Locate the cell with the specified text and output its (X, Y) center coordinate. 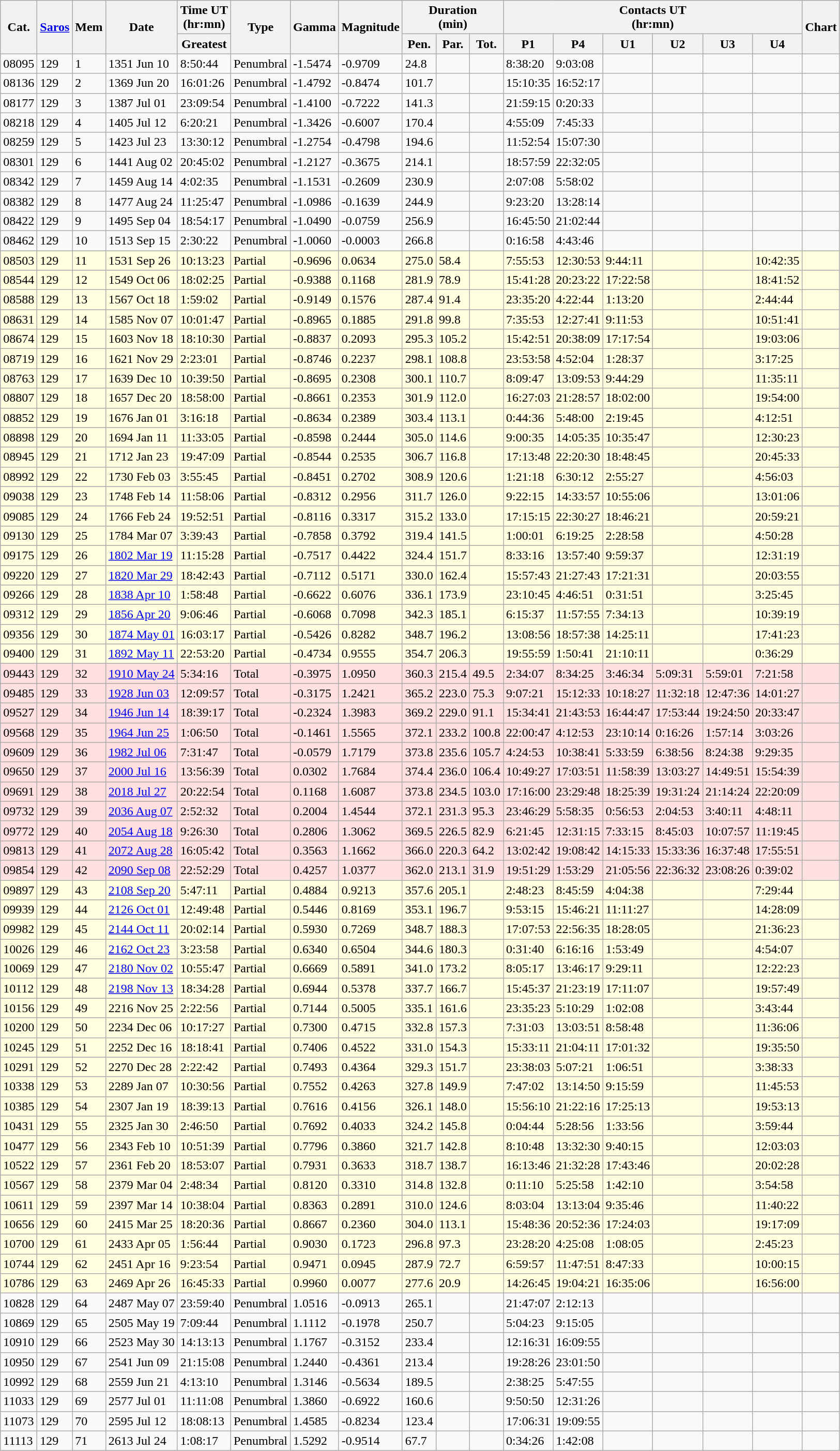
63 (89, 1284)
37 (89, 772)
215.4 (453, 674)
300.1 (419, 378)
-0.9149 (315, 300)
08095 (19, 64)
7:29:44 (777, 890)
17:53:44 (678, 713)
231.3 (453, 811)
21:32:28 (578, 1165)
2:04:53 (678, 811)
21:04:11 (578, 1047)
-0.8965 (315, 319)
20:03:55 (777, 575)
145.8 (453, 1126)
18:02:00 (628, 398)
22:36:32 (678, 870)
23:29:48 (578, 791)
62 (89, 1264)
275.0 (419, 260)
19:52:51 (204, 516)
13:03:27 (678, 772)
256.9 (419, 221)
229.0 (453, 713)
1.5565 (370, 732)
-0.9709 (370, 64)
8:58:48 (628, 1028)
120.6 (453, 477)
22:53:20 (204, 654)
0.0302 (315, 772)
2:19:45 (628, 418)
1892 May 11 (142, 654)
9:44:29 (628, 378)
1874 May 01 (142, 634)
5:28:56 (578, 1126)
-0.8234 (370, 1421)
20:02:28 (777, 1165)
Mem (89, 27)
17:22:58 (628, 280)
0.8120 (315, 1185)
194.6 (419, 142)
U3 (727, 44)
20:45:33 (777, 457)
1639 Dec 10 (142, 378)
2180 Nov 02 (142, 969)
124.6 (453, 1205)
P1 (528, 44)
57 (89, 1165)
233.2 (453, 732)
Greatest (204, 44)
09312 (19, 615)
68 (89, 1382)
-1.4792 (315, 83)
10567 (19, 1185)
2505 May 19 (142, 1323)
1657 Dec 20 (142, 398)
0.8363 (315, 1205)
0:31:40 (528, 949)
10200 (19, 1028)
-0.0913 (370, 1303)
318.7 (419, 1165)
0.6944 (315, 988)
0.7406 (315, 1047)
21 (89, 457)
1513 Sep 15 (142, 240)
1.2440 (315, 1362)
20:22:54 (204, 791)
-0.8695 (315, 378)
0.8667 (315, 1225)
0.3792 (370, 536)
0.5891 (370, 969)
0:20:33 (578, 103)
7:35:53 (528, 319)
08382 (19, 201)
18:25:39 (628, 791)
0.2093 (370, 339)
09568 (19, 732)
9:07:21 (528, 693)
40 (89, 831)
7 (89, 181)
11033 (19, 1401)
15:33:36 (678, 850)
8:24:38 (727, 752)
0.7269 (370, 929)
148.0 (453, 1106)
13:32:30 (578, 1145)
213.4 (419, 1362)
-0.0579 (315, 752)
2487 May 07 (142, 1303)
365.2 (419, 693)
10477 (19, 1145)
2108 Sep 20 (142, 890)
8:10:48 (528, 1145)
374.4 (419, 772)
1:13:20 (628, 300)
23:35:23 (528, 1008)
20:23:22 (578, 280)
324.2 (419, 1126)
1838 Apr 10 (142, 595)
1.1767 (315, 1342)
213.1 (453, 870)
0.3310 (370, 1185)
2:48:23 (528, 890)
1477 Aug 24 (142, 201)
50 (89, 1028)
12:31:19 (777, 555)
14:05:35 (578, 437)
1567 Oct 18 (142, 300)
2:22:42 (204, 1067)
250.7 (419, 1323)
10611 (19, 1205)
21:22:16 (578, 1106)
-0.7222 (370, 103)
11:57:55 (578, 615)
206.3 (453, 654)
09220 (19, 575)
08992 (19, 477)
20:59:21 (777, 516)
6:30:12 (578, 477)
0.5005 (370, 1008)
123.4 (419, 1421)
19:03:06 (777, 339)
226.5 (453, 831)
52 (89, 1067)
22:32:05 (578, 162)
1495 Sep 04 (142, 221)
15:07:30 (578, 142)
1676 Jan 01 (142, 418)
23:10:14 (628, 732)
10:18:27 (628, 693)
0.2806 (315, 831)
19:47:09 (204, 457)
0.2237 (370, 359)
9:11:53 (628, 319)
10431 (19, 1126)
2379 Mar 04 (142, 1185)
1:57:14 (727, 732)
2198 Nov 13 (142, 988)
296.8 (419, 1244)
56 (89, 1145)
0.2308 (370, 378)
11:11:08 (204, 1401)
11:52:54 (528, 142)
170.4 (419, 123)
1:02:08 (628, 1008)
329.3 (419, 1067)
08462 (19, 240)
0.6340 (315, 949)
1603 Nov 18 (142, 339)
2289 Jan 07 (142, 1087)
0.7616 (315, 1106)
14:33:57 (578, 496)
330.0 (419, 575)
0.2444 (370, 437)
-0.8474 (370, 83)
3:40:11 (727, 811)
18:57:59 (528, 162)
15:34:41 (528, 713)
09400 (19, 654)
6:20:21 (204, 123)
1802 Mar 19 (142, 555)
2:28:58 (628, 536)
9:29:35 (777, 752)
1:08:17 (204, 1441)
188.3 (453, 929)
0.4884 (315, 890)
1585 Nov 07 (142, 319)
-0.7112 (315, 575)
4:02:35 (204, 181)
1748 Feb 14 (142, 496)
344.6 (419, 949)
10112 (19, 988)
-0.3175 (315, 693)
1712 Jan 23 (142, 457)
08177 (19, 103)
17:43:46 (628, 1165)
91.4 (453, 300)
0.3563 (315, 850)
08218 (19, 123)
1:50:41 (578, 654)
9:40:15 (628, 1145)
-0.9514 (370, 1441)
0.6076 (370, 595)
33 (89, 693)
1964 Jun 25 (142, 732)
0:31:51 (628, 595)
7:31:47 (204, 752)
08898 (19, 437)
99.8 (453, 319)
15:41:28 (528, 280)
336.1 (419, 595)
2613 Jul 24 (142, 1441)
17:55:51 (777, 850)
4:04:38 (628, 890)
66 (89, 1342)
19:53:13 (777, 1106)
327.8 (419, 1087)
49.5 (486, 674)
166.7 (453, 988)
43 (89, 890)
20:33:47 (777, 713)
7:47:02 (528, 1087)
48 (89, 988)
0.1885 (370, 319)
311.7 (419, 496)
18:08:13 (204, 1421)
5:10:29 (578, 1008)
17:01:32 (628, 1047)
U4 (777, 44)
5 (89, 142)
5:59:01 (727, 674)
08259 (19, 142)
2162 Oct 23 (142, 949)
16 (89, 359)
-0.6622 (315, 595)
95.3 (486, 811)
5:48:00 (578, 418)
17:21:31 (628, 575)
2:22:56 (204, 1008)
-0.0759 (370, 221)
1:33:56 (628, 1126)
0.5171 (370, 575)
0.7692 (315, 1126)
2:38:25 (528, 1382)
1820 Mar 29 (142, 575)
09175 (19, 555)
10:51:39 (204, 1145)
4 (89, 123)
10:00:15 (777, 1264)
-0.8312 (315, 496)
3 (89, 103)
Type (261, 27)
0.7796 (315, 1145)
0:16:58 (528, 240)
18:46:21 (628, 516)
-0.7517 (315, 555)
10656 (19, 1225)
5:09:31 (678, 674)
16:45:50 (528, 221)
13:02:42 (528, 850)
214.1 (419, 162)
101.7 (419, 83)
42 (89, 870)
23:59:40 (204, 1303)
-1.2754 (315, 142)
10069 (19, 969)
09130 (19, 536)
161.6 (453, 1008)
1.3860 (315, 1401)
108.8 (453, 359)
2090 Sep 08 (142, 870)
Duration(min) (453, 18)
15:56:10 (528, 1106)
295.3 (419, 339)
10950 (19, 1362)
235.6 (453, 752)
353.1 (419, 910)
10:13:23 (204, 260)
3:23:58 (204, 949)
10744 (19, 1264)
08807 (19, 398)
3:25:45 (777, 595)
18:02:25 (204, 280)
0.7144 (315, 1008)
1982 Jul 06 (142, 752)
196.2 (453, 634)
0.6669 (315, 969)
-0.5634 (370, 1382)
10:39:19 (777, 615)
7:45:33 (578, 123)
24 (89, 516)
Pen. (419, 44)
6:59:57 (528, 1264)
-0.0003 (370, 240)
0:11:10 (528, 1185)
1:06:51 (628, 1067)
65 (89, 1323)
-0.6007 (370, 123)
47 (89, 969)
-0.1461 (315, 732)
220.3 (453, 850)
1:53:49 (628, 949)
315.2 (419, 516)
1.1662 (370, 850)
0.3317 (370, 516)
55 (89, 1126)
7:33:15 (628, 831)
19:51:29 (528, 870)
15:42:51 (528, 339)
306.7 (419, 457)
15 (89, 339)
2:23:01 (204, 359)
71 (89, 1441)
1:56:44 (204, 1244)
0.9471 (315, 1264)
20:38:09 (578, 339)
08301 (19, 162)
0.5378 (370, 988)
4:52:04 (578, 359)
12:22:23 (777, 969)
0.4715 (370, 1028)
1:42:10 (628, 1185)
110.7 (453, 378)
1.5292 (315, 1441)
5:47:11 (204, 890)
38 (89, 791)
8:03:04 (528, 1205)
15:45:37 (528, 988)
09085 (19, 516)
18:53:07 (204, 1165)
23:35:20 (528, 300)
17:15:15 (528, 516)
15:10:35 (528, 83)
10786 (19, 1284)
1.3062 (370, 831)
332.8 (419, 1028)
36 (89, 752)
-0.8451 (315, 477)
31 (89, 654)
2325 Jan 30 (142, 1126)
281.9 (419, 280)
2541 Jun 09 (142, 1362)
321.7 (419, 1145)
21:15:08 (204, 1362)
59 (89, 1205)
1459 Aug 14 (142, 181)
14:26:45 (528, 1284)
157.3 (453, 1028)
1.2421 (370, 693)
17:11:07 (628, 988)
15:33:11 (528, 1047)
09266 (19, 595)
1:53:29 (578, 870)
2252 Dec 16 (142, 1047)
09527 (19, 713)
0.9213 (370, 890)
44 (89, 910)
17:16:00 (528, 791)
0.2956 (370, 496)
1:42:08 (578, 1441)
19:54:00 (777, 398)
64 (89, 1303)
9:35:46 (628, 1205)
31.9 (486, 870)
2:46:50 (204, 1126)
141.5 (453, 536)
18:42:43 (204, 575)
09854 (19, 870)
0.4364 (370, 1067)
114.6 (453, 437)
75.3 (486, 693)
10338 (19, 1087)
4:12:53 (578, 732)
0:36:29 (777, 654)
1:08:05 (628, 1244)
10869 (19, 1323)
14:25:11 (628, 634)
1946 Jun 14 (142, 713)
9:44:11 (628, 260)
4:46:51 (578, 595)
21:14:24 (727, 791)
16:09:55 (578, 1342)
15:54:39 (777, 772)
2000 Jul 16 (142, 772)
11:47:51 (578, 1264)
13:57:40 (578, 555)
U2 (678, 44)
67 (89, 1362)
13:30:12 (204, 142)
Magnitude (370, 27)
106.4 (486, 772)
61 (89, 1244)
10:07:57 (727, 831)
298.1 (419, 359)
20 (89, 437)
319.4 (419, 536)
10 (89, 240)
22:56:35 (578, 929)
26 (89, 555)
0.2891 (370, 1205)
5:07:21 (578, 1067)
58 (89, 1185)
17:07:53 (528, 929)
305.0 (419, 437)
0.2389 (370, 418)
11073 (19, 1421)
09038 (19, 496)
08588 (19, 300)
10:49:27 (528, 772)
8:38:20 (528, 64)
10245 (19, 1047)
Gamma (315, 27)
97.3 (453, 1244)
21:47:07 (528, 1303)
180.3 (453, 949)
19:17:09 (777, 1225)
10:42:35 (777, 260)
1856 Apr 20 (142, 615)
17:41:23 (777, 634)
09650 (19, 772)
154.3 (453, 1047)
16:03:17 (204, 634)
2126 Oct 01 (142, 910)
23:53:58 (528, 359)
138.7 (453, 1165)
10:55:47 (204, 969)
41 (89, 850)
10:55:06 (628, 496)
-0.1978 (370, 1323)
9:23:54 (204, 1264)
-0.3675 (370, 162)
45 (89, 929)
13:28:14 (578, 201)
2:48:34 (204, 1185)
1.4585 (315, 1421)
69 (89, 1401)
0.4522 (370, 1047)
2451 Apr 16 (142, 1264)
08544 (19, 280)
10828 (19, 1303)
-1.5474 (315, 64)
2307 Jan 19 (142, 1106)
4:50:28 (777, 536)
12:31:15 (578, 831)
13:09:53 (578, 378)
17:24:03 (628, 1225)
1.6087 (370, 791)
08422 (19, 221)
0.6504 (370, 949)
0.7098 (370, 615)
1:00:01 (528, 536)
21:05:56 (628, 870)
3:54:58 (777, 1185)
8:50:44 (204, 64)
103.0 (486, 791)
15:12:33 (578, 693)
29 (89, 615)
5:47:55 (578, 1382)
16:56:00 (777, 1284)
1.7179 (370, 752)
09732 (19, 811)
23:38:03 (528, 1067)
1:06:50 (204, 732)
23:01:50 (578, 1362)
16:37:48 (727, 850)
28 (89, 595)
12:31:26 (578, 1401)
2343 Feb 10 (142, 1145)
112.0 (453, 398)
25 (89, 536)
1766 Feb 24 (142, 516)
16:01:26 (204, 83)
20:52:36 (578, 1225)
11113 (19, 1441)
173.9 (453, 595)
3:39:43 (204, 536)
-1.0986 (315, 201)
0.9960 (315, 1284)
78.9 (453, 280)
09443 (19, 674)
133.0 (453, 516)
11:25:47 (204, 201)
21:28:57 (578, 398)
8:33:16 (528, 555)
-1.2127 (315, 162)
1441 Aug 02 (142, 162)
0:39:02 (777, 870)
09609 (19, 752)
132.8 (453, 1185)
0.3860 (370, 1145)
51 (89, 1047)
0.9030 (315, 1244)
8:45:03 (678, 831)
116.8 (453, 457)
30 (89, 634)
13:13:04 (578, 1205)
1730 Feb 03 (142, 477)
82.9 (486, 831)
09982 (19, 929)
1.3146 (315, 1382)
2361 Feb 20 (142, 1165)
314.8 (419, 1185)
14:13:13 (204, 1342)
19:28:26 (528, 1362)
6:38:56 (678, 752)
19:09:55 (578, 1421)
12:30:23 (777, 437)
9:53:15 (528, 910)
0.1576 (370, 300)
18:39:17 (204, 713)
09939 (19, 910)
173.2 (453, 969)
8:47:33 (628, 1264)
11:11:27 (628, 910)
324.4 (419, 555)
354.7 (419, 654)
4:22:44 (578, 300)
-0.4734 (315, 654)
9:15:05 (578, 1323)
1784 Mar 07 (142, 536)
22:00:47 (528, 732)
14:15:33 (628, 850)
22:20:30 (578, 457)
18:10:30 (204, 339)
1 (89, 64)
162.4 (453, 575)
1387 Jul 01 (142, 103)
Date (142, 27)
2559 Jun 21 (142, 1382)
21:10:11 (628, 654)
6:21:45 (528, 831)
8:09:47 (528, 378)
09485 (19, 693)
304.0 (419, 1225)
1.0950 (370, 674)
11:40:22 (777, 1205)
22:52:29 (204, 870)
14 (89, 319)
0:04:44 (528, 1126)
369.2 (419, 713)
32 (89, 674)
2415 Mar 25 (142, 1225)
10291 (19, 1067)
18:34:28 (204, 988)
149.9 (453, 1087)
100.8 (486, 732)
23:10:45 (528, 595)
-1.1531 (315, 181)
10:38:41 (578, 752)
366.0 (419, 850)
18:48:45 (628, 457)
1928 Jun 03 (142, 693)
10026 (19, 949)
27 (89, 575)
205.1 (453, 890)
342.3 (419, 615)
7:09:44 (204, 1323)
2:30:22 (204, 240)
4:12:51 (777, 418)
10:30:56 (204, 1087)
22:20:09 (777, 791)
16:27:03 (528, 398)
12:16:31 (528, 1342)
24.8 (419, 64)
8 (89, 201)
16:52:17 (578, 83)
11:19:45 (777, 831)
189.5 (419, 1382)
0.9555 (370, 654)
0.0077 (370, 1284)
-0.8634 (315, 418)
14:01:27 (777, 693)
22:30:27 (578, 516)
11:33:05 (204, 437)
12:03:03 (777, 1145)
17:03:51 (578, 772)
357.6 (419, 890)
20:45:02 (204, 162)
19:24:50 (727, 713)
0.4257 (315, 870)
35 (89, 732)
-0.4798 (370, 142)
09813 (19, 850)
2234 Dec 06 (142, 1028)
13:14:50 (578, 1087)
7:34:13 (628, 615)
0.2702 (370, 477)
0.5446 (315, 910)
1694 Jan 11 (142, 437)
17:25:13 (628, 1106)
0.1723 (370, 1244)
0.7300 (315, 1028)
70 (89, 1421)
23:28:20 (528, 1244)
6 (89, 162)
11:58:39 (628, 772)
Time UT(hr:mn) (204, 18)
1531 Sep 26 (142, 260)
11:32:18 (678, 693)
P4 (578, 44)
126.0 (453, 496)
5:34:16 (204, 674)
Saros (55, 27)
2216 Nov 25 (142, 1008)
10700 (19, 1244)
1423 Jul 23 (142, 142)
10522 (19, 1165)
369.5 (419, 831)
141.3 (419, 103)
0:34:26 (528, 1441)
15:46:21 (578, 910)
11:35:11 (777, 378)
3:43:44 (777, 1008)
1.7684 (370, 772)
60 (89, 1225)
1.3983 (370, 713)
19:55:59 (528, 654)
09772 (19, 831)
0.5930 (315, 929)
U1 (628, 44)
0.8169 (370, 910)
2577 Jul 01 (142, 1401)
58.4 (453, 260)
301.9 (419, 398)
-0.8598 (315, 437)
1621 Nov 29 (142, 359)
105.2 (453, 339)
10:35:47 (628, 437)
-0.7858 (315, 536)
-0.8837 (315, 339)
6:15:37 (528, 615)
08763 (19, 378)
19:04:21 (578, 1284)
2144 Oct 11 (142, 929)
341.0 (419, 969)
5:33:59 (628, 752)
9:26:30 (204, 831)
13 (89, 300)
4:55:09 (528, 123)
21:27:43 (578, 575)
15:57:43 (528, 575)
16:05:42 (204, 850)
2:45:23 (777, 1244)
14:49:51 (727, 772)
265.1 (419, 1303)
277.6 (419, 1284)
9:23:20 (528, 201)
11:36:06 (777, 1028)
6:16:16 (578, 949)
5:58:35 (578, 811)
9:29:11 (628, 969)
Cat. (19, 27)
0.2353 (370, 398)
0:16:26 (678, 732)
9:03:08 (578, 64)
08852 (19, 418)
-0.1639 (370, 201)
20:02:14 (204, 929)
8:05:17 (528, 969)
233.4 (419, 1342)
2:07:08 (528, 181)
49 (89, 1008)
17:17:54 (628, 339)
20.9 (453, 1284)
16:13:46 (528, 1165)
12:30:53 (578, 260)
335.1 (419, 1008)
18:41:52 (777, 280)
-0.6068 (315, 615)
5:25:58 (578, 1185)
9:15:59 (628, 1087)
12:27:41 (578, 319)
8:34:25 (578, 674)
08719 (19, 359)
303.4 (419, 418)
-1.3426 (315, 123)
67.7 (419, 1441)
3:16:18 (204, 418)
0.8282 (370, 634)
91.1 (486, 713)
1:58:48 (204, 595)
11:58:06 (204, 496)
-0.8746 (315, 359)
18:18:41 (204, 1047)
4:56:03 (777, 477)
11:45:53 (777, 1087)
-1.4100 (315, 103)
0.3633 (370, 1165)
196.7 (453, 910)
185.1 (453, 615)
4:25:08 (578, 1244)
-1.0490 (315, 221)
-0.9696 (315, 260)
13:08:56 (528, 634)
2469 Apr 26 (142, 1284)
7:55:53 (528, 260)
4:54:07 (777, 949)
291.8 (419, 319)
23:09:54 (204, 103)
10156 (19, 1008)
10:01:47 (204, 319)
18:58:00 (204, 398)
17:06:31 (528, 1421)
09691 (19, 791)
9:50:50 (528, 1401)
1369 Jun 20 (142, 83)
2:12:13 (578, 1303)
2018 Jul 27 (142, 791)
18:39:13 (204, 1106)
2054 Aug 18 (142, 831)
34 (89, 713)
08631 (19, 319)
12:47:36 (727, 693)
18:20:36 (204, 1225)
360.3 (419, 674)
310.0 (419, 1205)
13:56:39 (204, 772)
0.2004 (315, 811)
-0.3975 (315, 674)
4:24:53 (528, 752)
1:59:02 (204, 300)
7:21:58 (777, 674)
1.4544 (370, 811)
1:21:18 (528, 477)
14:28:09 (777, 910)
2270 Dec 28 (142, 1067)
2:52:32 (204, 811)
09356 (19, 634)
1910 May 24 (142, 674)
12:09:57 (204, 693)
18:28:05 (628, 929)
19:57:49 (777, 988)
5:58:02 (578, 181)
9:06:46 (204, 615)
0.2360 (370, 1225)
19:31:24 (678, 791)
0.7552 (315, 1087)
19 (89, 418)
287.4 (419, 300)
-0.5426 (315, 634)
-1.0060 (315, 240)
12:49:48 (204, 910)
23 (89, 496)
18:57:38 (578, 634)
64.2 (486, 850)
0.0945 (370, 1264)
0.7931 (315, 1165)
0:44:36 (528, 418)
-0.8661 (315, 398)
9:59:37 (628, 555)
39 (89, 811)
-0.3152 (370, 1342)
16:45:33 (204, 1284)
2595 Jul 12 (142, 1421)
-0.9388 (315, 280)
3:03:26 (777, 732)
142.8 (453, 1145)
-0.8116 (315, 516)
362.0 (419, 870)
1.1112 (315, 1323)
-0.4361 (370, 1362)
2036 Aug 07 (142, 811)
0.0634 (370, 260)
17:13:48 (528, 457)
8:45:59 (578, 890)
17 (89, 378)
2072 Aug 28 (142, 850)
Chart (821, 27)
2 (89, 83)
0.7493 (315, 1067)
1405 Jul 12 (142, 123)
23:08:26 (727, 870)
08503 (19, 260)
09897 (19, 890)
46 (89, 949)
21:23:19 (578, 988)
1:28:37 (628, 359)
-0.2324 (315, 713)
Par. (453, 44)
9:00:35 (528, 437)
13:46:17 (578, 969)
1549 Oct 06 (142, 280)
287.9 (419, 1264)
3:38:33 (777, 1067)
-0.2609 (370, 181)
Tot. (486, 44)
236.0 (453, 772)
10385 (19, 1106)
21:02:44 (578, 221)
223.0 (453, 693)
10:38:04 (204, 1205)
08674 (19, 339)
-0.6922 (370, 1401)
72.7 (453, 1264)
2523 May 30 (142, 1342)
19:08:42 (578, 850)
19:35:50 (777, 1047)
7:31:03 (528, 1028)
10:39:50 (204, 378)
12 (89, 280)
4:43:46 (578, 240)
3:59:44 (777, 1126)
2:34:07 (528, 674)
-0.8544 (315, 457)
10910 (19, 1342)
18 (89, 398)
160.6 (419, 1401)
1.0516 (315, 1303)
0.2535 (370, 457)
13:03:51 (578, 1028)
16:44:47 (628, 713)
08945 (19, 457)
16:35:06 (628, 1284)
1351 Jun 10 (142, 64)
18:54:17 (204, 221)
9 (89, 221)
331.0 (419, 1047)
10992 (19, 1382)
0:56:53 (628, 811)
0.4033 (370, 1126)
21:59:15 (528, 103)
326.1 (419, 1106)
1.0377 (370, 870)
0.4263 (370, 1087)
308.9 (419, 477)
6:19:25 (578, 536)
10:51:41 (777, 319)
15:48:36 (528, 1225)
11 (89, 260)
08136 (19, 83)
337.7 (419, 988)
13:01:06 (777, 496)
105.7 (486, 752)
3:46:34 (628, 674)
11:15:28 (204, 555)
22 (89, 477)
2397 Mar 14 (142, 1205)
2:44:44 (777, 300)
230.9 (419, 181)
2433 Apr 05 (142, 1244)
4:48:11 (777, 811)
08342 (19, 181)
0.4156 (370, 1106)
54 (89, 1106)
0.4422 (370, 555)
3:17:25 (777, 359)
244.9 (419, 201)
234.5 (453, 791)
2:55:27 (628, 477)
53 (89, 1087)
10:17:27 (204, 1028)
Contacts UT(hr:mn) (653, 18)
9:22:15 (528, 496)
3:55:45 (204, 477)
21:43:53 (578, 713)
21:36:23 (777, 929)
5:04:23 (528, 1323)
4:13:10 (204, 1382)
23:46:29 (528, 811)
266.8 (419, 240)
